Locate the cell with the specified text and output its (x, y) center coordinate. 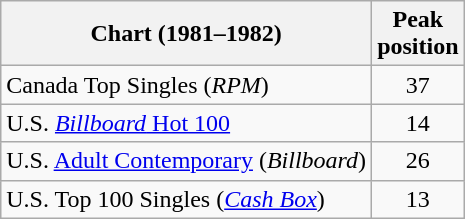
Peakposition (418, 34)
U.S. Adult Contemporary (Billboard) (186, 161)
Canada Top Singles (RPM) (186, 85)
13 (418, 199)
26 (418, 161)
U.S. Top 100 Singles (Cash Box) (186, 199)
37 (418, 85)
U.S. Billboard Hot 100 (186, 123)
14 (418, 123)
Chart (1981–1982) (186, 34)
